Return the (X, Y) coordinate for the center point of the cell that contains the specified text.  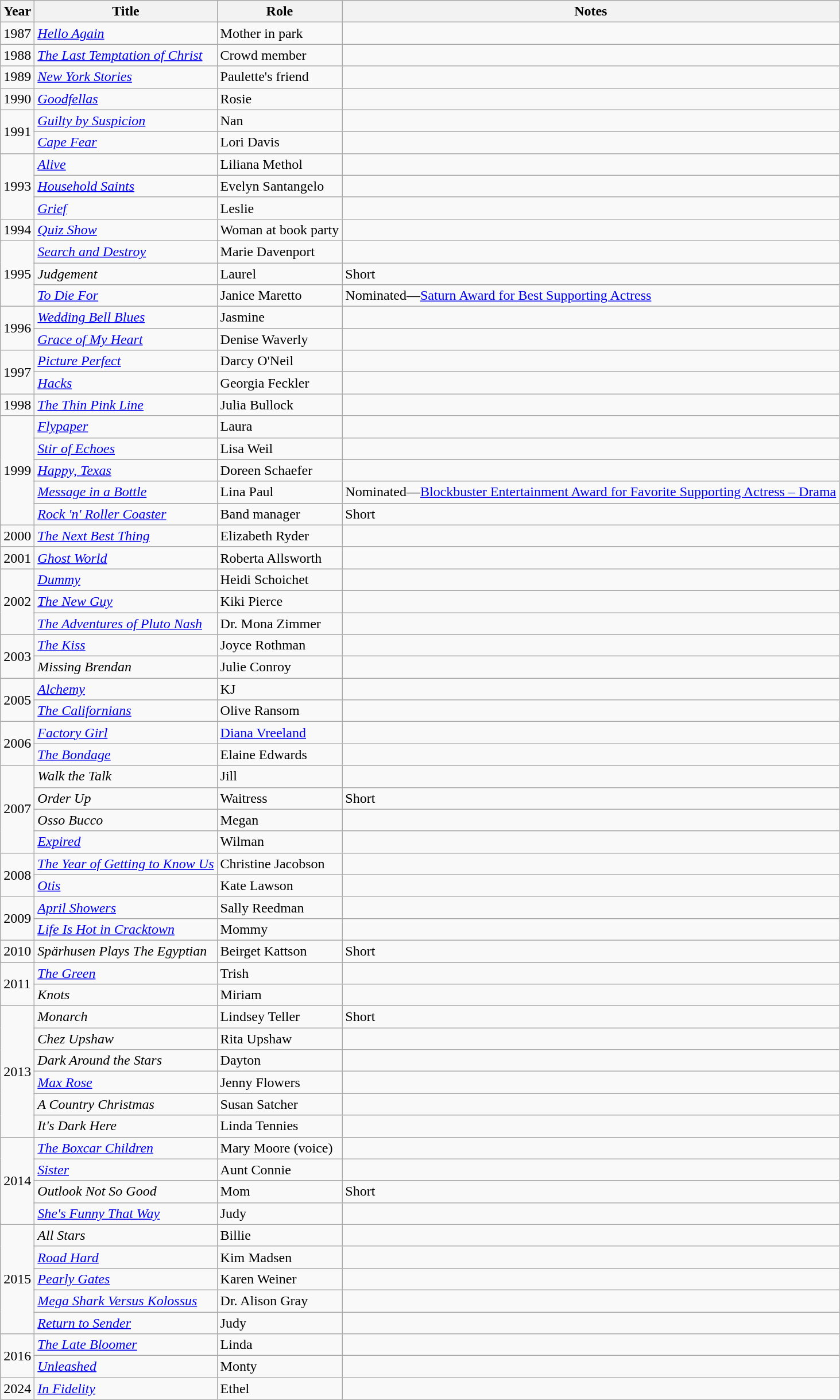
Order Up (126, 798)
2010 (17, 951)
Miriam (280, 995)
In Fidelity (126, 1389)
2000 (17, 536)
1991 (17, 132)
Christine Jacobson (280, 864)
Walk the Talk (126, 776)
Jasmine (280, 318)
Outlook Not So Good (126, 1192)
Ghost World (126, 558)
Aunt Connie (280, 1170)
Heidi Schoichet (280, 579)
Nominated—Blockbuster Entertainment Award for Favorite Supporting Actress – Drama (591, 492)
Dummy (126, 579)
2001 (17, 558)
Marie Davenport (280, 252)
Leslie (280, 208)
2008 (17, 875)
1989 (17, 77)
Pearly Gates (126, 1279)
Nominated—Saturn Award for Best Supporting Actress (591, 296)
She's Funny That Way (126, 1213)
1990 (17, 99)
Elaine Edwards (280, 755)
Denise Waverly (280, 339)
Waitress (280, 798)
Mega Shark Versus Kolossus (126, 1301)
Rita Upshaw (280, 1039)
Roberta Allsworth (280, 558)
Monty (280, 1367)
Crowd member (280, 55)
Janice Maretto (280, 296)
Laura (280, 427)
Megan (280, 820)
Mom (280, 1192)
Return to Sender (126, 1322)
Darcy O'Neil (280, 361)
Cape Fear (126, 142)
Chez Upshaw (126, 1039)
Dr. Mona Zimmer (280, 623)
Band manager (280, 514)
Otis (126, 885)
The Kiss (126, 645)
Max Rose (126, 1082)
The Next Best Thing (126, 536)
1999 (17, 470)
Joyce Rothman (280, 645)
1998 (17, 405)
Mary Moore (voice) (280, 1148)
2003 (17, 656)
Life Is Hot in Cracktown (126, 929)
Household Saints (126, 186)
The New Guy (126, 601)
Liliana Methol (280, 164)
April Showers (126, 907)
Wilman (280, 842)
2015 (17, 1279)
Alive (126, 164)
2002 (17, 601)
Osso Bucco (126, 820)
Factory Girl (126, 733)
Evelyn Santangelo (280, 186)
Quiz Show (126, 230)
2013 (17, 1072)
Doreen Schaefer (280, 470)
It's Dark Here (126, 1126)
Picture Perfect (126, 361)
Kiki Pierce (280, 601)
1994 (17, 230)
Dayton (280, 1061)
2011 (17, 984)
Goodfellas (126, 99)
Search and Destroy (126, 252)
Elizabeth Ryder (280, 536)
Beirget Kattson (280, 951)
Hello Again (126, 33)
Stir of Echoes (126, 448)
Paulette's friend (280, 77)
The Boxcar Children (126, 1148)
1987 (17, 33)
Dark Around the Stars (126, 1061)
Unleashed (126, 1367)
Linda Tennies (280, 1126)
Happy, Texas (126, 470)
Alchemy (126, 689)
Mother in park (280, 33)
Billie (280, 1235)
Expired (126, 842)
Laurel (280, 274)
Lori Davis (280, 142)
2009 (17, 918)
Kim Madsen (280, 1257)
The Year of Getting to Know Us (126, 864)
Monarch (126, 1017)
Guilty by Suspicion (126, 121)
Judgement (126, 274)
Road Hard (126, 1257)
Ethel (280, 1389)
Karen Weiner (280, 1279)
Susan Satcher (280, 1104)
A Country Christmas (126, 1104)
Jill (280, 776)
1993 (17, 186)
Missing Brendan (126, 667)
The Thin Pink Line (126, 405)
Grief (126, 208)
The Green (126, 973)
Dr. Alison Gray (280, 1301)
Mommy (280, 929)
Grace of My Heart (126, 339)
Sister (126, 1170)
New York Stories (126, 77)
The Californians (126, 711)
2016 (17, 1356)
2014 (17, 1181)
Rosie (280, 99)
Knots (126, 995)
Julie Conroy (280, 667)
Title (126, 11)
Georgia Feckler (280, 383)
Linda (280, 1345)
The Bondage (126, 755)
1995 (17, 273)
Sally Reedman (280, 907)
Hacks (126, 383)
To Die For (126, 296)
Rock 'n' Roller Coaster (126, 514)
Woman at book party (280, 230)
2005 (17, 700)
Jenny Flowers (280, 1082)
Lindsey Teller (280, 1017)
Message in a Bottle (126, 492)
1988 (17, 55)
Diana Vreeland (280, 733)
Flypaper (126, 427)
Wedding Bell Blues (126, 318)
2024 (17, 1389)
The Last Temptation of Christ (126, 55)
2007 (17, 809)
The Late Bloomer (126, 1345)
Trish (280, 973)
All Stars (126, 1235)
Lina Paul (280, 492)
Olive Ransom (280, 711)
KJ (280, 689)
Role (280, 11)
2006 (17, 744)
Notes (591, 11)
The Adventures of Pluto Nash (126, 623)
Nan (280, 121)
Julia Bullock (280, 405)
Year (17, 11)
Kate Lawson (280, 885)
Spärhusen Plays The Egyptian (126, 951)
1996 (17, 328)
Lisa Weil (280, 448)
1997 (17, 372)
